Scan for the cell matching the given text and deliver its [x, y] coordinate at center. 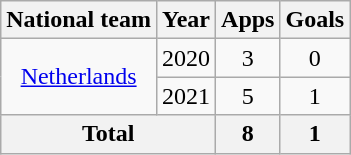
Goals [315, 20]
National team [79, 20]
8 [248, 134]
Year [186, 20]
5 [248, 96]
2020 [186, 58]
2021 [186, 96]
Netherlands [79, 77]
0 [315, 58]
Total [108, 134]
3 [248, 58]
Apps [248, 20]
